Locate the cell with the specified text and output its [x, y] center coordinate. 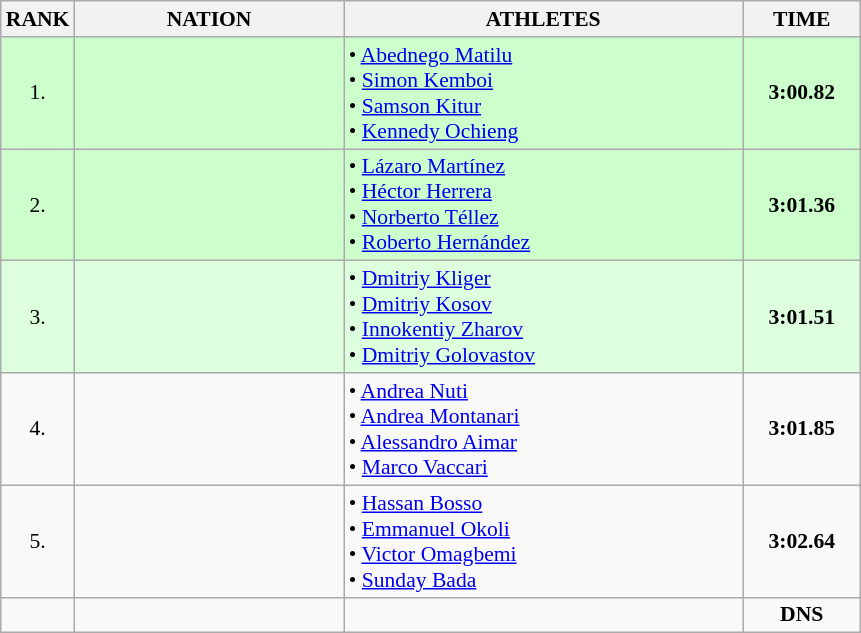
TIME [802, 19]
3:01.51 [802, 317]
5. [38, 541]
NATION [208, 19]
RANK [38, 19]
3. [38, 317]
1. [38, 93]
3:02.64 [802, 541]
• Dmitriy Kliger• Dmitriy Kosov• Innokentiy Zharov• Dmitriy Golovastov [544, 317]
• Hassan Bosso• Emmanuel Okoli• Victor Omagbemi• Sunday Bada [544, 541]
3:00.82 [802, 93]
DNS [802, 615]
• Lázaro Martínez• Héctor Herrera• Norberto Téllez• Roberto Hernández [544, 205]
4. [38, 429]
ATHLETES [544, 19]
• Abednego Matilu• Simon Kemboi• Samson Kitur• Kennedy Ochieng [544, 93]
• Andrea Nuti• Andrea Montanari• Alessandro Aimar• Marco Vaccari [544, 429]
2. [38, 205]
3:01.36 [802, 205]
3:01.85 [802, 429]
